Output the (x, y) coordinate of the center of the cell containing the given text.  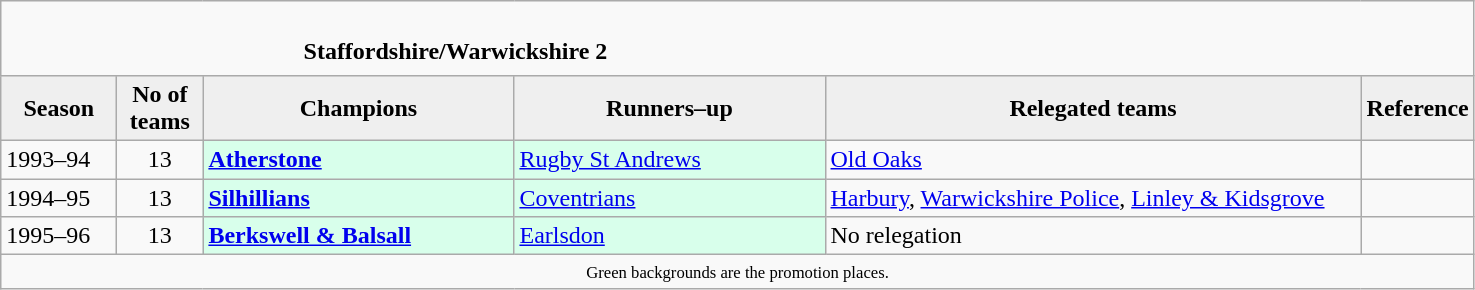
Silhillians (358, 197)
1994–95 (59, 197)
Berkswell & Balsall (358, 236)
No of teams (160, 108)
Harbury, Warwickshire Police, Linley & Kidsgrove (1093, 197)
Runners–up (670, 108)
Old Oaks (1093, 159)
Season (59, 108)
Champions (358, 108)
1995–96 (59, 236)
Relegated teams (1093, 108)
Rugby St Andrews (670, 159)
Green backgrounds are the promotion places. (738, 272)
1993–94 (59, 159)
Atherstone (358, 159)
Reference (1418, 108)
No relegation (1093, 236)
Coventrians (670, 197)
Earlsdon (670, 236)
